Detect which cell encompasses the target text, then output its (X, Y) center coordinate. 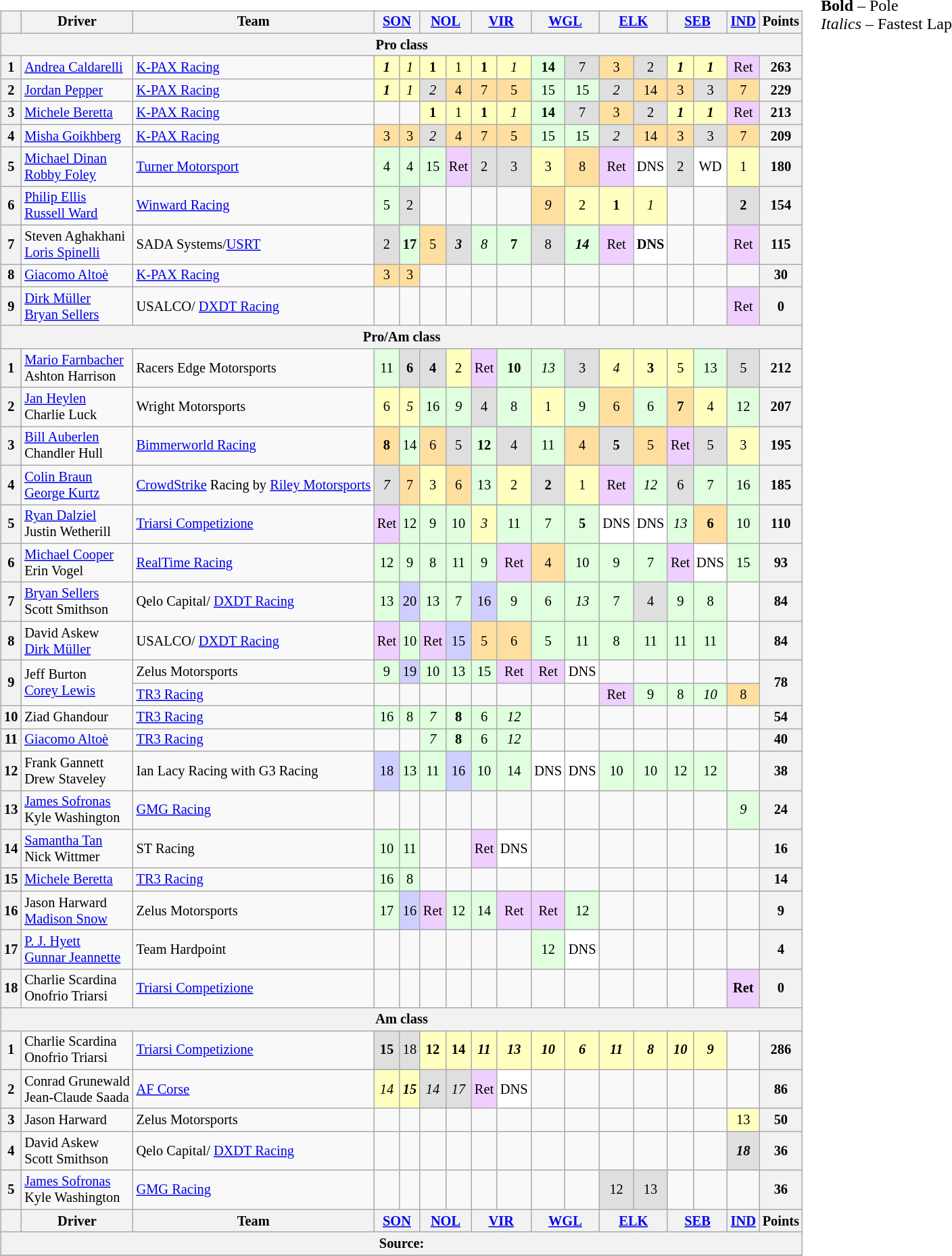
CrowdStrike Racing by Riley Motorsports (254, 485)
263 (781, 68)
229 (781, 91)
212 (781, 368)
40 (781, 740)
Wright Motorsports (254, 407)
Bryan Sellers Scott Smithson (77, 602)
207 (781, 407)
Colin Braun George Kurtz (77, 485)
Pro/Am class (402, 337)
Jason Harward (77, 1120)
30 (781, 276)
19 (410, 672)
Philip Ellis Russell Ward (77, 206)
Mario Farnbacher Ashton Harrison (77, 368)
Michael Cooper Erin Vogel (77, 563)
ST Racing (254, 849)
Frank Gannett Drew Staveley (77, 771)
Dirk Müller Bryan Sellers (77, 306)
Am class (402, 1019)
93 (781, 563)
SADA Systems/USRT (254, 245)
RealTime Racing (254, 563)
WD (710, 167)
Ian Lacy Racing with G3 Racing (254, 771)
20 (410, 602)
Steven Aghakhani Loris Spinelli (77, 245)
24 (781, 810)
213 (781, 113)
Samantha Tan Nick Wittmer (77, 849)
195 (781, 446)
AF Corse (254, 1089)
David Askew Scott Smithson (77, 1151)
P. J. Hyett Gunnar Jeannette (77, 950)
Bill Auberlen Chandler Hull (77, 446)
Racers Edge Motorsports (254, 368)
David Askew Dirk Müller (77, 641)
Andrea Caldarelli (77, 68)
Jordan Pepper (77, 91)
154 (781, 206)
Michael Dinan Robby Foley (77, 167)
Bimmerworld Racing (254, 446)
Conrad Grunewald Jean-Claude Saada (77, 1089)
Turner Motorsport (254, 167)
180 (781, 167)
Jan Heylen Charlie Luck (77, 407)
Winward Racing (254, 206)
Jeff Burton Corey Lewis (77, 683)
Ryan Dalziel Justin Wetherill (77, 524)
Source: (402, 1244)
38 (781, 771)
Jason Harward Madison Snow (77, 911)
50 (781, 1120)
Pro class (402, 45)
Team Hardpoint (254, 950)
286 (781, 1050)
Ziad Ghandour (77, 717)
Misha Goikhberg (77, 136)
78 (781, 683)
54 (781, 717)
185 (781, 485)
209 (781, 136)
86 (781, 1089)
110 (781, 524)
115 (781, 245)
